Find where the given text appears and provide that cell's center as [X, Y] coordinate. 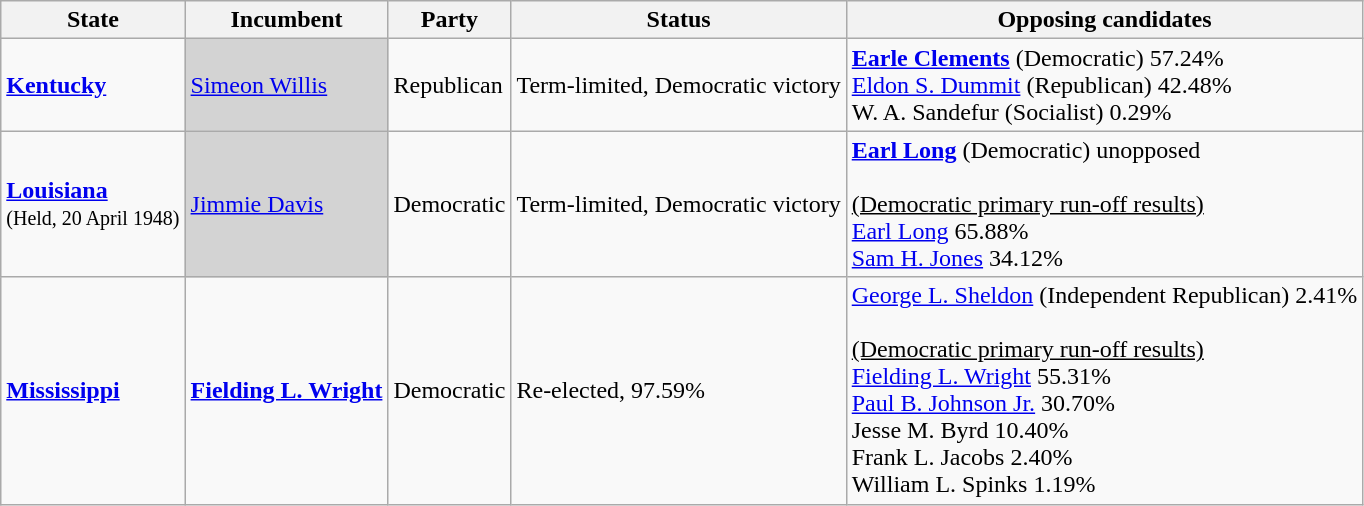
Status [678, 20]
Opposing candidates [1104, 20]
Jimmie Davis [286, 204]
Republican [450, 85]
Fielding L. Wright [286, 390]
Earl Long (Democratic) unopposed(Democratic primary run-off results)Earl Long 65.88%Sam H. Jones 34.12% [1104, 204]
Incumbent [286, 20]
Kentucky [93, 85]
Earle Clements (Democratic) 57.24%Eldon S. Dummit (Republican) 42.48%W. A. Sandefur (Socialist) 0.29% [1104, 85]
State [93, 20]
Louisiana(Held, 20 April 1948) [93, 204]
Simeon Willis [286, 85]
Mississippi [93, 390]
Re-elected, 97.59% [678, 390]
Party [450, 20]
